From the cell containing the given text, extract its center point as [X, Y] coordinate. 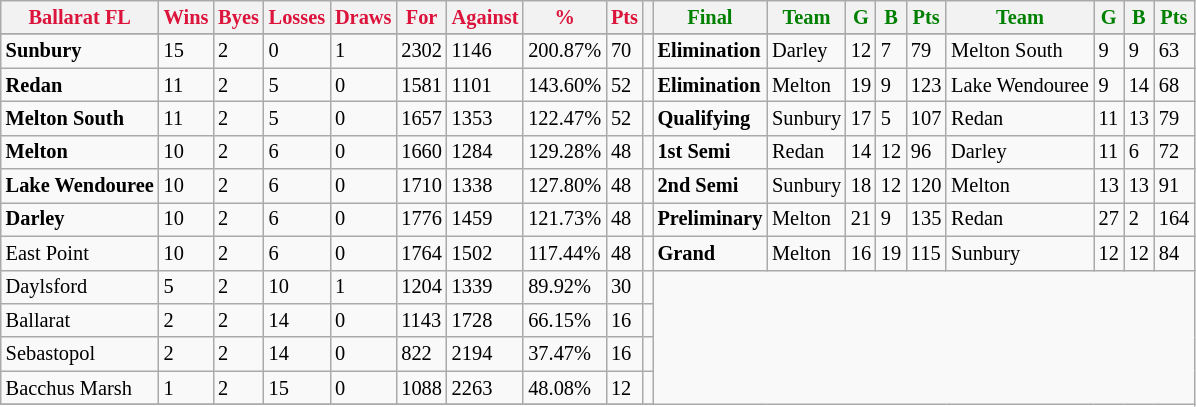
1204 [421, 287]
84 [1174, 253]
For [421, 17]
Byes [238, 17]
121.73% [564, 219]
123 [926, 85]
1088 [421, 388]
48.08% [564, 388]
200.87% [564, 51]
164 [1174, 219]
91 [1174, 186]
Grand [710, 253]
135 [926, 219]
2302 [421, 51]
1143 [421, 320]
63 [1174, 51]
18 [861, 186]
2263 [486, 388]
21 [861, 219]
Against [486, 17]
127.80% [564, 186]
1660 [421, 152]
66.15% [564, 320]
Losses [297, 17]
1710 [421, 186]
89.92% [564, 287]
1581 [421, 85]
70 [624, 51]
30 [624, 287]
1459 [486, 219]
Bacchus Marsh [80, 388]
37.47% [564, 354]
107 [926, 118]
Ballarat FL [80, 17]
1657 [421, 118]
% [564, 17]
1728 [486, 320]
1338 [486, 186]
Preliminary [710, 219]
27 [1109, 219]
129.28% [564, 152]
1146 [486, 51]
143.60% [564, 85]
East Point [80, 253]
1764 [421, 253]
68 [1174, 85]
Sebastopol [80, 354]
Ballarat [80, 320]
115 [926, 253]
1284 [486, 152]
Final [710, 17]
Daylsford [80, 287]
2194 [486, 354]
Draws [363, 17]
17 [861, 118]
822 [421, 354]
1502 [486, 253]
96 [926, 152]
2nd Semi [710, 186]
7 [891, 51]
1339 [486, 287]
1353 [486, 118]
1101 [486, 85]
122.47% [564, 118]
Wins [186, 17]
117.44% [564, 253]
1776 [421, 219]
Qualifying [710, 118]
120 [926, 186]
72 [1174, 152]
1st Semi [710, 152]
